Return (X, Y) of the center of cell containing provided text 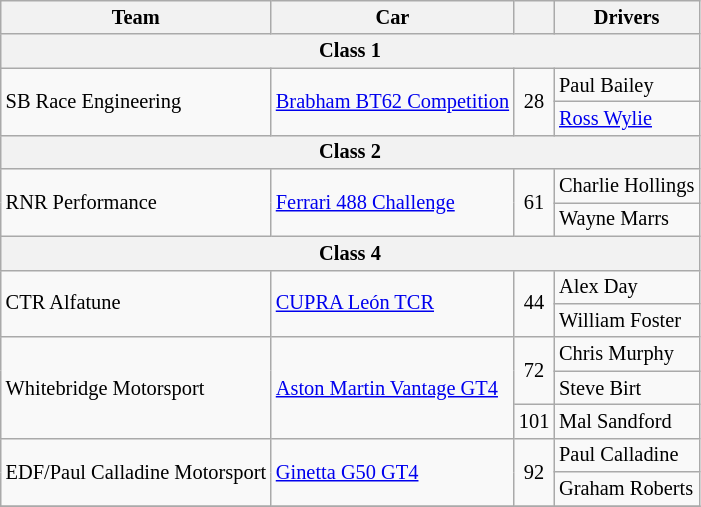
RNR Performance (136, 202)
Ginetta G50 GT4 (392, 472)
Class 2 (350, 152)
92 (534, 472)
Mal Sandford (626, 421)
William Foster (626, 320)
Class 1 (350, 51)
Class 4 (350, 253)
Drivers (626, 17)
Car (392, 17)
72 (534, 370)
Paul Calladine (626, 455)
101 (534, 421)
61 (534, 202)
Team (136, 17)
CTR Alfatune (136, 304)
CUPRA León TCR (392, 304)
Steve Birt (626, 388)
Graham Roberts (626, 489)
Aston Martin Vantage GT4 (392, 388)
Wayne Marrs (626, 219)
28 (534, 102)
EDF/Paul Calladine Motorsport (136, 472)
Ferrari 488 Challenge (392, 202)
44 (534, 304)
SB Race Engineering (136, 102)
Whitebridge Motorsport (136, 388)
Chris Murphy (626, 354)
Ross Wylie (626, 118)
Charlie Hollings (626, 186)
Brabham BT62 Competition (392, 102)
Alex Day (626, 287)
Paul Bailey (626, 85)
